Scan for the cell matching the given text and deliver its (X, Y) coordinate at center. 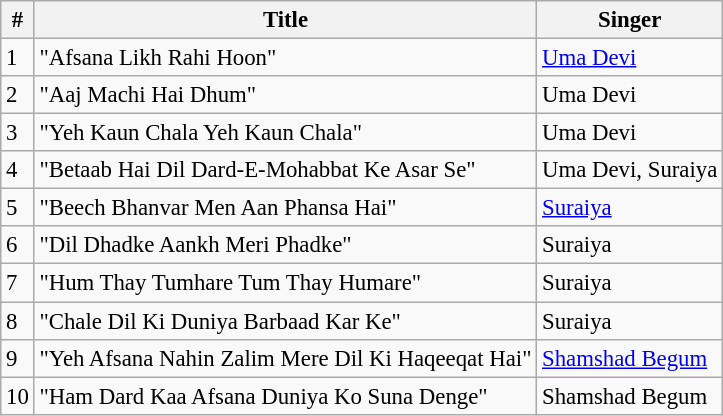
Uma Devi, Suraiya (630, 170)
9 (18, 358)
3 (18, 133)
6 (18, 245)
5 (18, 208)
"Hum Thay Tumhare Tum Thay Humare" (286, 283)
10 (18, 396)
"Dil Dhadke Aankh Meri Phadke" (286, 245)
"Beech Bhanvar Men Aan Phansa Hai" (286, 208)
"Aaj Machi Hai Dhum" (286, 95)
"Yeh Afsana Nahin Zalim Mere Dil Ki Haqeeqat Hai" (286, 358)
2 (18, 95)
Title (286, 20)
"Afsana Likh Rahi Hoon" (286, 58)
# (18, 20)
"Yeh Kaun Chala Yeh Kaun Chala" (286, 133)
1 (18, 58)
8 (18, 321)
4 (18, 170)
Singer (630, 20)
"Betaab Hai Dil Dard-E-Mohabbat Ke Asar Se" (286, 170)
"Ham Dard Kaa Afsana Duniya Ko Suna Denge" (286, 396)
7 (18, 283)
"Chale Dil Ki Duniya Barbaad Kar Ke" (286, 321)
